Find where the given text appears and provide that cell's center as [X, Y] coordinate. 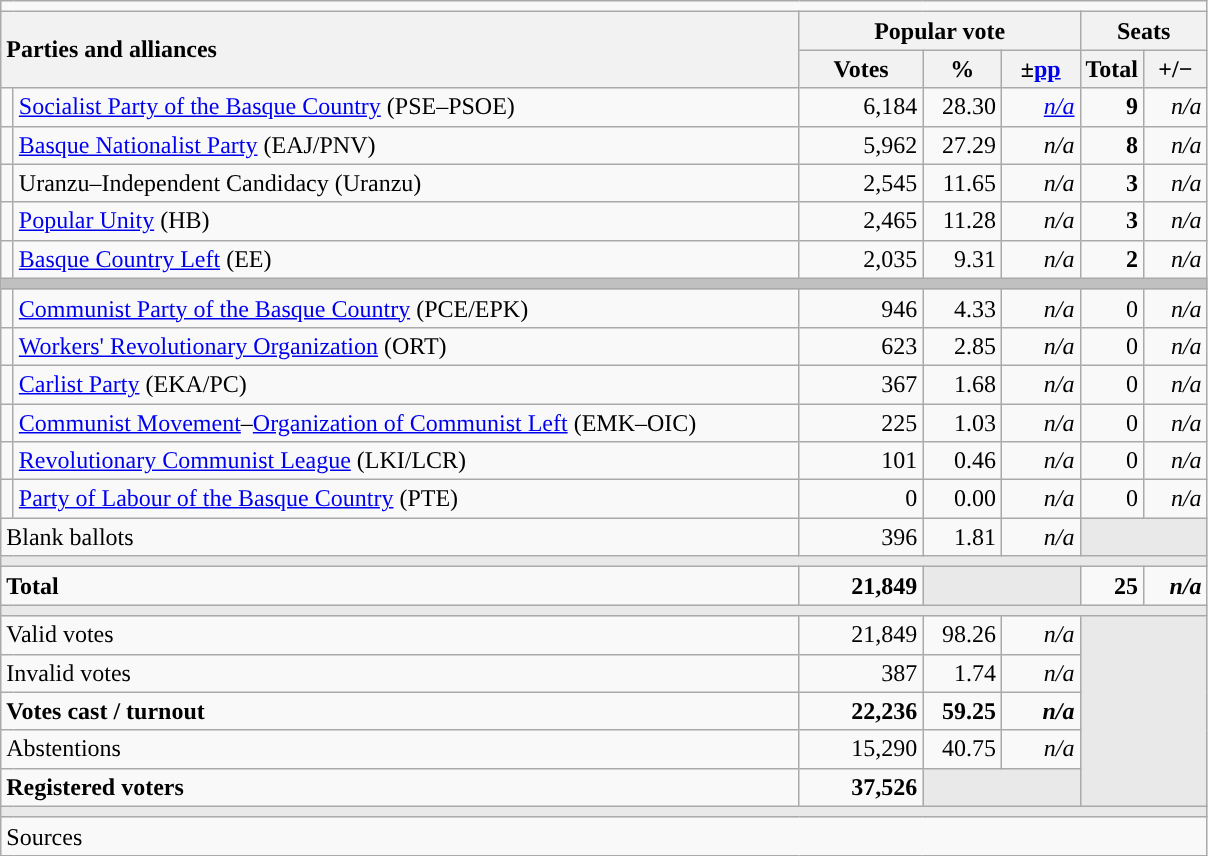
Registered voters [400, 787]
+/− [1176, 69]
9.31 [962, 259]
1.68 [962, 384]
Sources [604, 836]
Basque Country Left (EE) [406, 259]
15,290 [861, 749]
Party of Labour of the Basque Country (PTE) [406, 499]
2,545 [861, 183]
59.25 [962, 711]
367 [861, 384]
% [962, 69]
396 [861, 537]
623 [861, 346]
387 [861, 673]
0.00 [962, 499]
0.46 [962, 461]
946 [861, 308]
2 [1112, 259]
Uranzu–Independent Candidacy (Uranzu) [406, 183]
101 [861, 461]
98.26 [962, 635]
Valid votes [400, 635]
Parties and alliances [400, 50]
Communist Movement–Organization of Communist Left (EMK–OIC) [406, 423]
2.85 [962, 346]
6,184 [861, 107]
5,962 [861, 145]
2,035 [861, 259]
±pp [1040, 69]
4.33 [962, 308]
Revolutionary Communist League (LKI/LCR) [406, 461]
Communist Party of the Basque Country (PCE/EPK) [406, 308]
25 [1112, 586]
Votes cast / turnout [400, 711]
27.29 [962, 145]
40.75 [962, 749]
28.30 [962, 107]
Blank ballots [400, 537]
1.03 [962, 423]
9 [1112, 107]
Popular vote [940, 31]
Basque Nationalist Party (EAJ/PNV) [406, 145]
Socialist Party of the Basque Country (PSE–PSOE) [406, 107]
1.81 [962, 537]
2,465 [861, 221]
Carlist Party (EKA/PC) [406, 384]
8 [1112, 145]
11.28 [962, 221]
Votes [861, 69]
225 [861, 423]
Invalid votes [400, 673]
Abstentions [400, 749]
22,236 [861, 711]
Workers' Revolutionary Organization (ORT) [406, 346]
Popular Unity (HB) [406, 221]
Seats [1144, 31]
37,526 [861, 787]
1.74 [962, 673]
11.65 [962, 183]
